Find where the given text appears and provide that cell's center as [X, Y] coordinate. 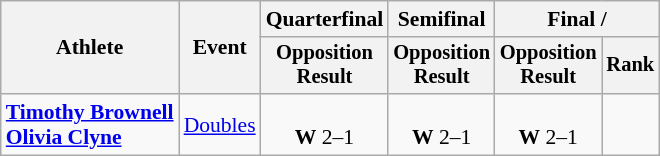
Athlete [90, 48]
Event [220, 48]
Quarterfinal [325, 19]
Semifinal [442, 19]
Doubles [220, 124]
Rank [631, 66]
Final / [577, 19]
Timothy BrownellOlivia Clyne [90, 124]
